For the text-containing cell, return its midpoint in [x, y] coordinate format. 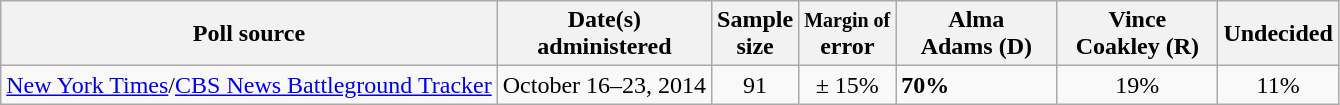
Undecided [1278, 34]
New York Times/CBS News Battleground Tracker [249, 85]
19% [1138, 85]
Margin oferror [848, 34]
± 15% [848, 85]
Date(s)administered [604, 34]
Samplesize [756, 34]
11% [1278, 85]
AlmaAdams (D) [976, 34]
70% [976, 85]
Poll source [249, 34]
October 16–23, 2014 [604, 85]
91 [756, 85]
VinceCoakley (R) [1138, 34]
